Identify which cell holds the provided text, then report its (x, y) central coordinate. 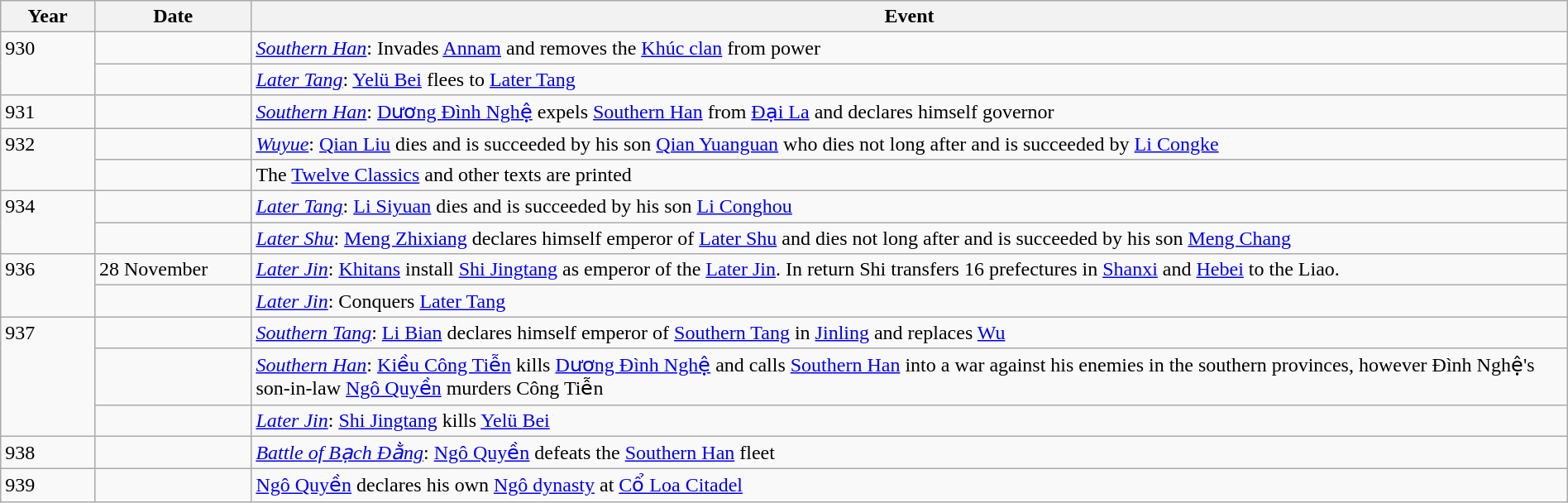
939 (48, 486)
Southern Han: Invades Annam and removes the Khúc clan from power (910, 48)
Ngô Quyền declares his own Ngô dynasty at Cổ Loa Citadel (910, 486)
932 (48, 159)
Year (48, 17)
Later Shu: Meng Zhixiang declares himself emperor of Later Shu and dies not long after and is succeeded by his son Meng Chang (910, 238)
938 (48, 453)
Event (910, 17)
Later Jin: Conquers Later Tang (910, 301)
Date (172, 17)
Later Tang: Yelü Bei flees to Later Tang (910, 79)
The Twelve Classics and other texts are printed (910, 175)
Battle of Bạch Đằng: Ngô Quyền defeats the Southern Han fleet (910, 453)
Later Jin: Khitans install Shi Jingtang as emperor of the Later Jin. In return Shi transfers 16 prefectures in Shanxi and Hebei to the Liao. (910, 270)
Wuyue: Qian Liu dies and is succeeded by his son Qian Yuanguan who dies not long after and is succeeded by Li Congke (910, 143)
Later Tang: Li Siyuan dies and is succeeded by his son Li Conghou (910, 207)
937 (48, 376)
931 (48, 112)
936 (48, 285)
28 November (172, 270)
Later Jin: Shi Jingtang kills Yelü Bei (910, 420)
Southern Han: Dương Đình Nghệ expels Southern Han from Đại La and declares himself governor (910, 112)
934 (48, 223)
930 (48, 64)
Southern Tang: Li Bian declares himself emperor of Southern Tang in Jinling and replaces Wu (910, 333)
